Provide the [X, Y] coordinate of the cell's center where the given text is located.  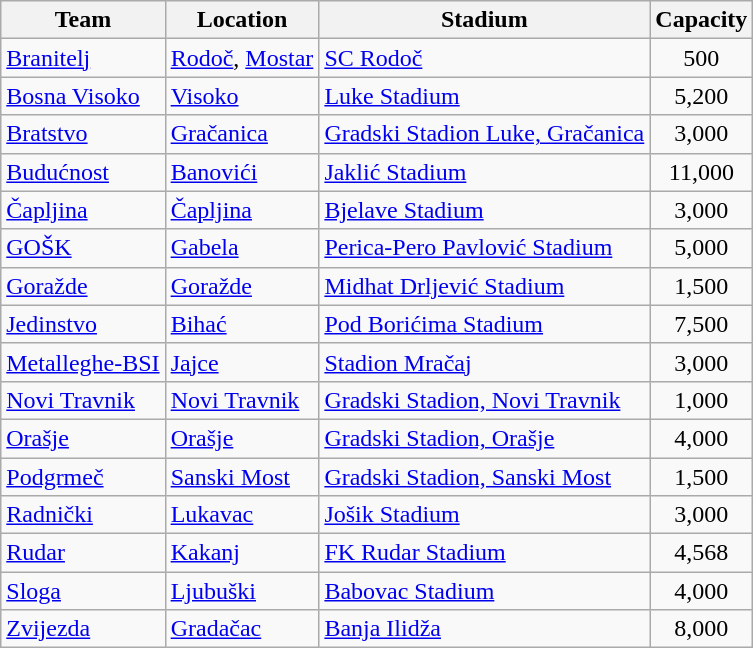
Sloga [83, 591]
Gabela [242, 248]
Budućnost [83, 172]
Jošik Stadium [484, 515]
Rodoč, Mostar [242, 58]
Rudar [83, 553]
5,000 [702, 248]
Perica-Pero Pavlović Stadium [484, 248]
Pod Borićima Stadium [484, 324]
Bjelave Stadium [484, 210]
GOŠK [83, 248]
Banja Ilidža [484, 629]
Kakanj [242, 553]
11,000 [702, 172]
Gradski Stadion, Orašje [484, 438]
4,568 [702, 553]
Gradačac [242, 629]
1,000 [702, 400]
Jedinstvo [83, 324]
SC Rodoč [484, 58]
Location [242, 20]
Radnički [83, 515]
Ljubuški [242, 591]
Capacity [702, 20]
Gradski Stadion, Novi Travnik [484, 400]
Metalleghe-BSI [83, 362]
Stadium [484, 20]
Banovići [242, 172]
Visoko [242, 96]
Gradski Stadion, Sanski Most [484, 477]
Lukavac [242, 515]
Bratstvo [83, 134]
Stadion Mračaj [484, 362]
Branitelj [83, 58]
Gračanica [242, 134]
Babovac Stadium [484, 591]
Podgrmeč [83, 477]
Gradski Stadion Luke, Gračanica [484, 134]
Jaklić Stadium [484, 172]
Luke Stadium [484, 96]
FK Rudar Stadium [484, 553]
Jajce [242, 362]
Bihać [242, 324]
Bosna Visoko [83, 96]
8,000 [702, 629]
Zvijezda [83, 629]
5,200 [702, 96]
7,500 [702, 324]
Midhat Drljević Stadium [484, 286]
Sanski Most [242, 477]
Team [83, 20]
500 [702, 58]
